Identify which cell holds the provided text, then report its (X, Y) central coordinate. 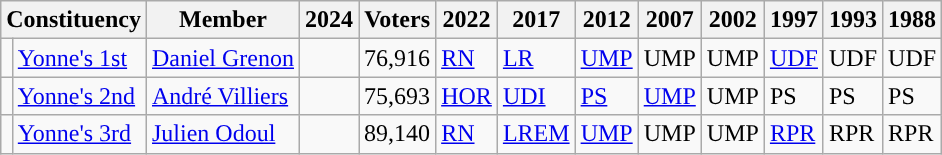
89,140 (398, 134)
1993 (852, 20)
Voters (398, 20)
2024 (330, 20)
2022 (467, 20)
Julien Odoul (222, 134)
1988 (912, 20)
2007 (670, 20)
2002 (732, 20)
Yonne's 3rd (79, 134)
Daniel Grenon (222, 58)
UDI (536, 96)
Yonne's 2nd (79, 96)
Yonne's 1st (79, 58)
HOR (467, 96)
Constituency (74, 20)
76,916 (398, 58)
LREM (536, 134)
1997 (794, 20)
75,693 (398, 96)
2012 (606, 20)
André Villiers (222, 96)
Member (222, 20)
LR (536, 58)
2017 (536, 20)
